From the cell containing the given text, extract its center point as [x, y] coordinate. 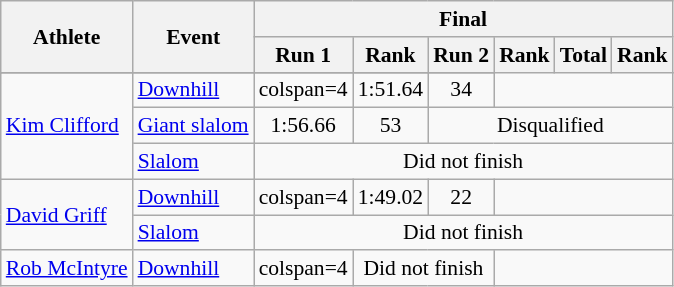
Kim Clifford [67, 126]
Final [464, 19]
Rob McIntyre [67, 269]
34 [461, 90]
Run 1 [304, 55]
1:56.66 [304, 126]
Giant slalom [194, 126]
Run 2 [461, 55]
Athlete [67, 36]
1:51.64 [390, 90]
1:49.02 [390, 197]
Disqualified [550, 126]
22 [461, 197]
David Griff [67, 214]
Total [584, 55]
Event [194, 36]
53 [390, 126]
